From the cell containing the given text, extract its center point as [x, y] coordinate. 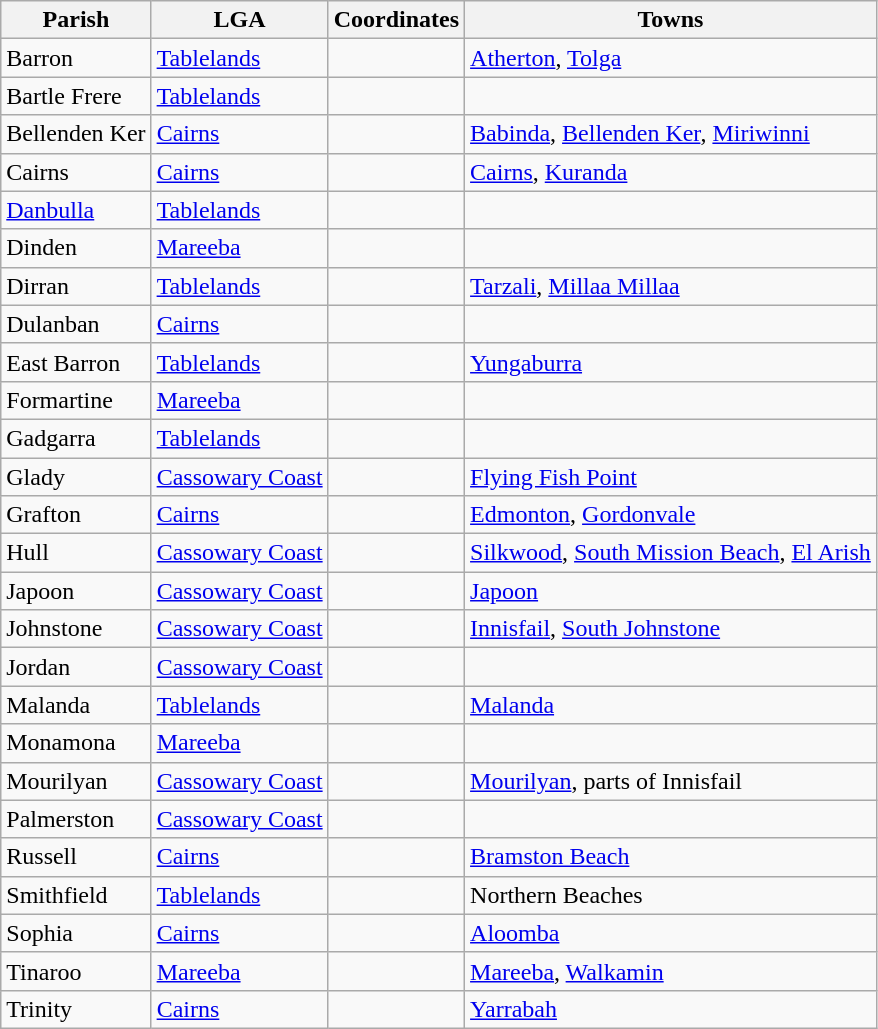
Sophia [76, 933]
Flying Fish Point [671, 477]
Coordinates [396, 20]
Mourilyan, parts of Innisfail [671, 781]
Hull [76, 553]
Aloomba [671, 933]
Mourilyan [76, 781]
Silkwood, South Mission Beach, El Arish [671, 553]
Bartle Frere [76, 96]
Jordan [76, 667]
Trinity [76, 1009]
Babinda, Bellenden Ker, Miriwinni [671, 134]
Johnstone [76, 629]
Northern Beaches [671, 895]
Cairns, Kuranda [671, 172]
Edmonton, Gordonvale [671, 515]
Barron [76, 58]
Tarzali, Millaa Millaa [671, 286]
Dirran [76, 286]
Smithfield [76, 895]
Parish [76, 20]
Formartine [76, 400]
Tinaroo [76, 971]
Dulanban [76, 324]
Russell [76, 857]
Bramston Beach [671, 857]
LGA [240, 20]
Gadgarra [76, 438]
Atherton, Tolga [671, 58]
Dinden [76, 248]
Glady [76, 477]
East Barron [76, 362]
Mareeba, Walkamin [671, 971]
Bellenden Ker [76, 134]
Innisfail, South Johnstone [671, 629]
Danbulla [76, 210]
Yungaburra [671, 362]
Towns [671, 20]
Palmerston [76, 819]
Yarrabah [671, 1009]
Grafton [76, 515]
Monamona [76, 743]
